Locate the cell with the specified text and output its [x, y] center coordinate. 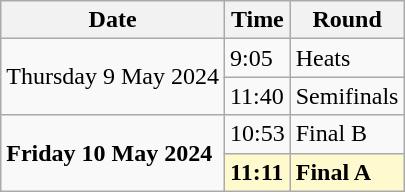
Semifinals [347, 96]
Time [257, 20]
11:40 [257, 96]
Heats [347, 58]
Round [347, 20]
10:53 [257, 134]
Final A [347, 172]
11:11 [257, 172]
Date [113, 20]
9:05 [257, 58]
Thursday 9 May 2024 [113, 77]
Friday 10 May 2024 [113, 153]
Final B [347, 134]
